Pinpoint the cell where the given text exists, returning its (X, Y) midpoint coordinate. 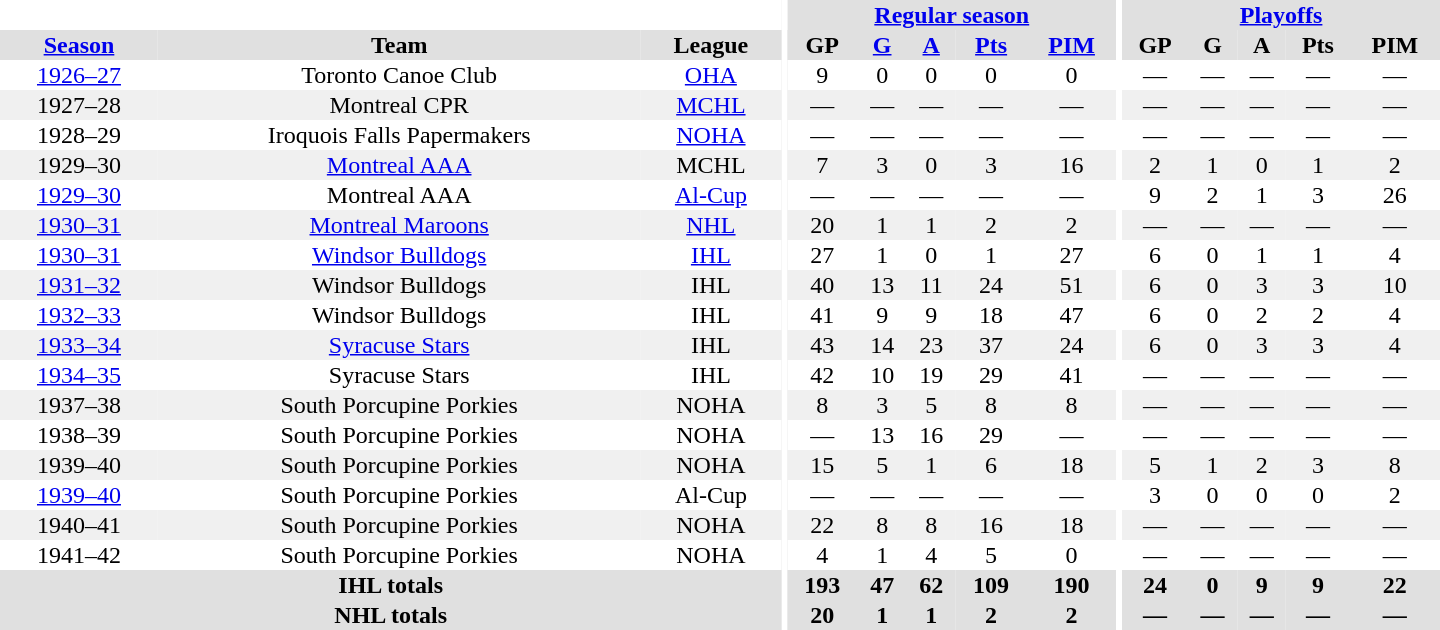
62 (932, 585)
19 (932, 375)
Team (399, 45)
1940–41 (79, 525)
Montreal CPR (399, 105)
1934–35 (79, 375)
Regular season (952, 15)
23 (932, 345)
1937–38 (79, 405)
51 (1072, 285)
NHL (710, 225)
40 (822, 285)
Toronto Canoe Club (399, 75)
1928–29 (79, 135)
42 (822, 375)
League (710, 45)
Season (79, 45)
Montreal Maroons (399, 225)
1926–27 (79, 75)
26 (1395, 195)
NHL totals (390, 615)
14 (882, 345)
1927–28 (79, 105)
1941–42 (79, 555)
1931–32 (79, 285)
37 (992, 345)
1933–34 (79, 345)
15 (822, 465)
1938–39 (79, 435)
43 (822, 345)
IHL totals (390, 585)
Playoffs (1281, 15)
190 (1072, 585)
OHA (710, 75)
109 (992, 585)
Iroquois Falls Papermakers (399, 135)
1932–33 (79, 315)
193 (822, 585)
11 (932, 285)
7 (822, 165)
